Detect which cell encompasses the target text, then output its (x, y) center coordinate. 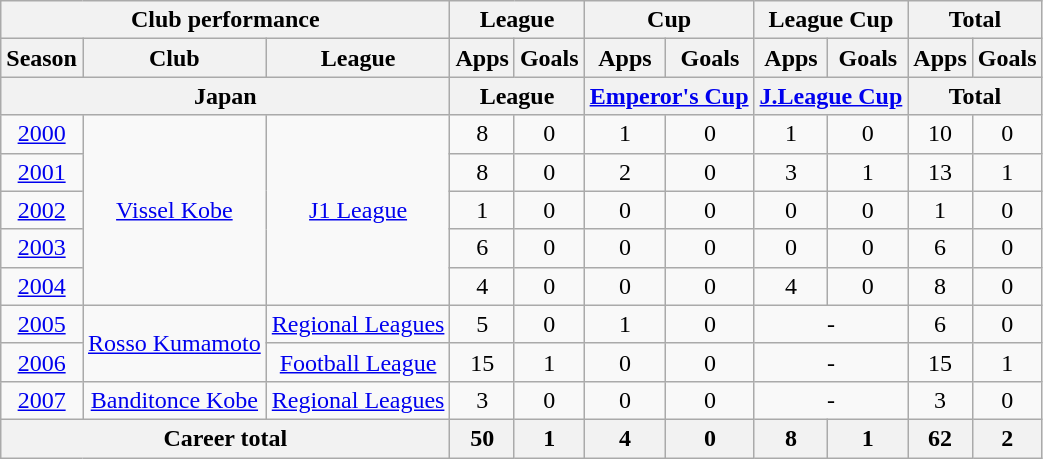
5 (482, 324)
Emperor's Cup (669, 96)
Club (174, 58)
13 (940, 172)
2002 (42, 210)
League Cup (831, 20)
2004 (42, 286)
2006 (42, 362)
10 (940, 134)
62 (940, 438)
Club performance (226, 20)
Football League (358, 362)
Rosso Kumamoto (174, 343)
J1 League (358, 210)
2000 (42, 134)
Career total (226, 438)
J.League Cup (831, 96)
Season (42, 58)
Cup (669, 20)
2003 (42, 248)
2001 (42, 172)
50 (482, 438)
Vissel Kobe (174, 210)
Banditonce Kobe (174, 400)
2005 (42, 324)
2007 (42, 400)
Japan (226, 96)
